Locate the cell with the specified text and output its (X, Y) center coordinate. 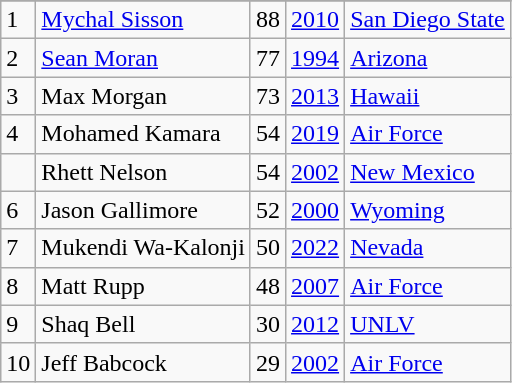
2 (18, 58)
50 (268, 248)
2007 (316, 286)
Shaq Bell (144, 324)
3 (18, 96)
73 (268, 96)
Sean Moran (144, 58)
7 (18, 248)
Rhett Nelson (144, 172)
Mohamed Kamara (144, 134)
Mychal Sisson (144, 20)
New Mexico (428, 172)
San Diego State (428, 20)
4 (18, 134)
Arizona (428, 58)
UNLV (428, 324)
2012 (316, 324)
Hawaii (428, 96)
Nevada (428, 248)
77 (268, 58)
1 (18, 20)
30 (268, 324)
48 (268, 286)
Matt Rupp (144, 286)
Jeff Babcock (144, 362)
2022 (316, 248)
2019 (316, 134)
2000 (316, 210)
88 (268, 20)
Wyoming (428, 210)
Mukendi Wa-Kalonji (144, 248)
52 (268, 210)
Max Morgan (144, 96)
2013 (316, 96)
1994 (316, 58)
9 (18, 324)
10 (18, 362)
29 (268, 362)
2010 (316, 20)
Jason Gallimore (144, 210)
6 (18, 210)
8 (18, 286)
